Locate the cell with the specified text and output its [x, y] center coordinate. 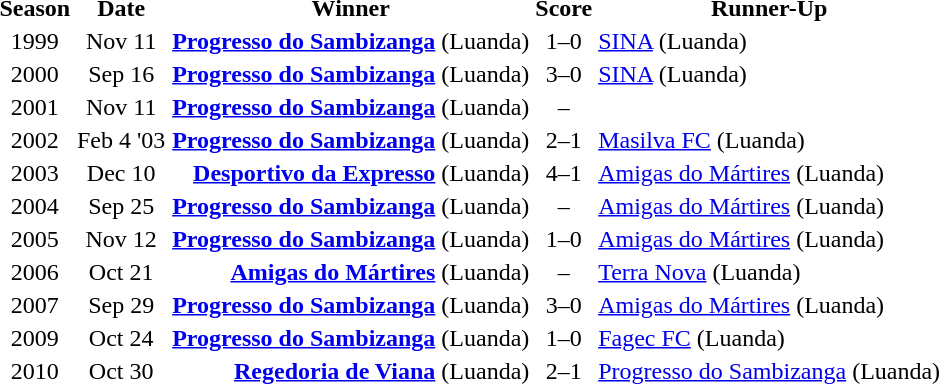
Feb 4 '03 [122, 140]
Oct 21 [122, 272]
Dec 10 [122, 173]
4–1 [564, 173]
Sep 29 [122, 305]
Sep 25 [122, 206]
Nov 12 [122, 239]
Oct 24 [122, 338]
Desportivo da Expresso (Luanda) [351, 173]
Sep 16 [122, 74]
Amigas do Mártires (Luanda) [351, 272]
2–1 [564, 140]
